Detect which cell encompasses the target text, then output its (X, Y) center coordinate. 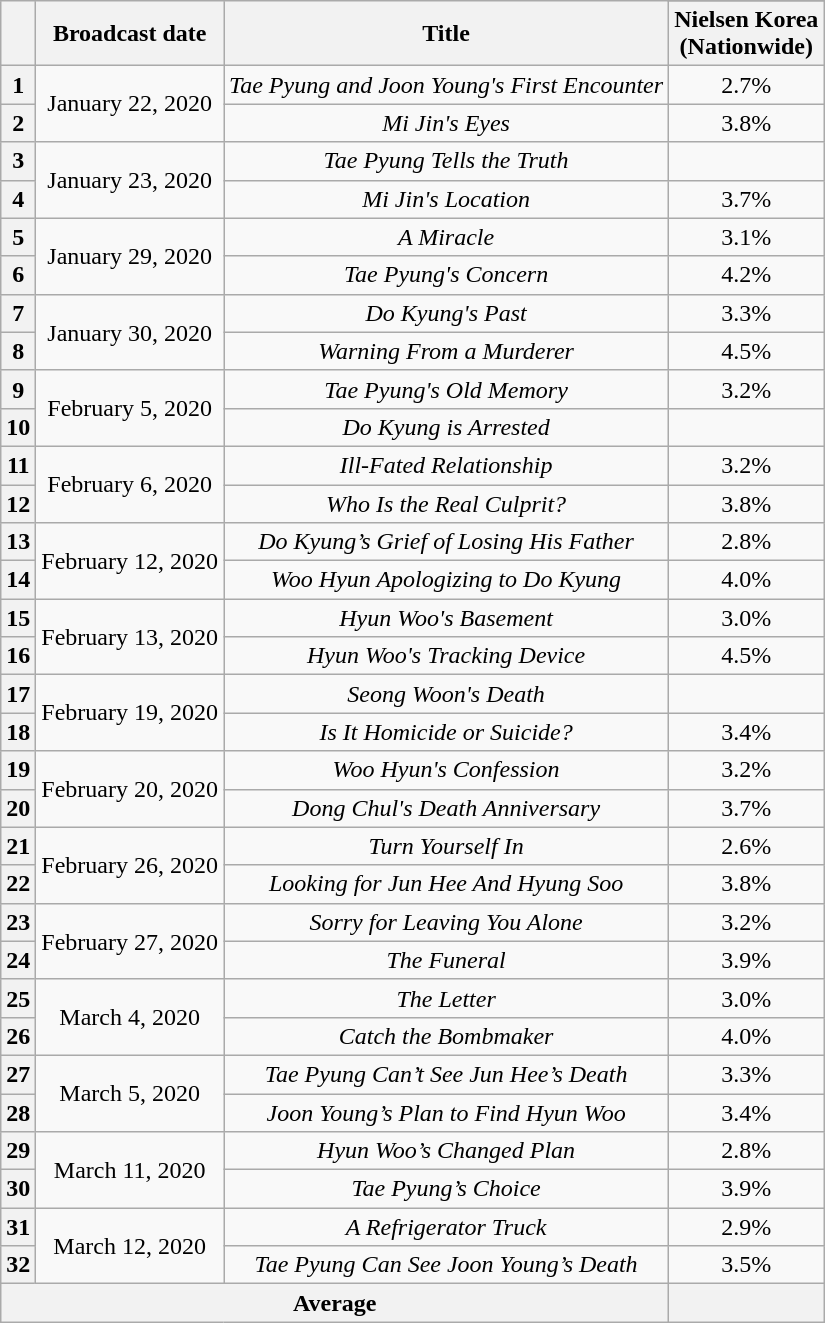
March 11, 2020 (130, 1170)
15 (18, 618)
22 (18, 884)
Do Kyung is Arrested (446, 427)
Title (446, 34)
1 (18, 85)
Tae Pyung’s Choice (446, 1189)
A Refrigerator Truck (446, 1227)
2 (18, 123)
Mi Jin's Location (446, 199)
February 13, 2020 (130, 637)
3.1% (746, 237)
4.2% (746, 275)
Joon Young’s Plan to Find Hyun Woo (446, 1113)
Hyun Woo's Basement (446, 618)
January 23, 2020 (130, 180)
Sorry for Leaving You Alone (446, 922)
Hyun Woo’s Changed Plan (446, 1151)
Woo Hyun's Confession (446, 770)
February 12, 2020 (130, 561)
A Miracle (446, 237)
Mi Jin's Eyes (446, 123)
Tae Pyung Can’t See Jun Hee’s Death (446, 1074)
Broadcast date (130, 34)
Ill-Fated Relationship (446, 465)
Nielsen Korea(Nationwide) (746, 34)
February 20, 2020 (130, 789)
February 19, 2020 (130, 713)
Woo Hyun Apologizing to Do Kyung (446, 580)
12 (18, 503)
Is It Homicide or Suicide? (446, 732)
9 (18, 389)
January 30, 2020 (130, 332)
February 5, 2020 (130, 408)
28 (18, 1113)
January 22, 2020 (130, 104)
3 (18, 161)
20 (18, 808)
6 (18, 275)
Tae Pyung Can See Joon Young’s Death (446, 1265)
Catch the Bombmaker (446, 1036)
February 6, 2020 (130, 484)
4 (18, 199)
March 5, 2020 (130, 1093)
27 (18, 1074)
10 (18, 427)
The Funeral (446, 960)
3.5% (746, 1265)
Do Kyung's Past (446, 313)
Who Is the Real Culprit? (446, 503)
Average (335, 1303)
32 (18, 1265)
March 12, 2020 (130, 1246)
2.6% (746, 846)
The Letter (446, 998)
11 (18, 465)
19 (18, 770)
2.7% (746, 85)
31 (18, 1227)
21 (18, 846)
February 26, 2020 (130, 865)
Tae Pyung and Joon Young's First Encounter (446, 85)
18 (18, 732)
Turn Yourself In (446, 846)
26 (18, 1036)
January 29, 2020 (130, 256)
March 4, 2020 (130, 1017)
Hyun Woo's Tracking Device (446, 656)
Tae Pyung's Old Memory (446, 389)
Tae Pyung Tells the Truth (446, 161)
17 (18, 694)
February 27, 2020 (130, 941)
Looking for Jun Hee And Hyung Soo (446, 884)
7 (18, 313)
Dong Chul's Death Anniversary (446, 808)
Do Kyung’s Grief of Losing His Father (446, 542)
30 (18, 1189)
5 (18, 237)
Warning From a Murderer (446, 351)
13 (18, 542)
24 (18, 960)
8 (18, 351)
Seong Woon's Death (446, 694)
14 (18, 580)
16 (18, 656)
29 (18, 1151)
2.9% (746, 1227)
23 (18, 922)
Tae Pyung's Concern (446, 275)
25 (18, 998)
